Provide the (x, y) coordinate of the cell's center where the given text is located.  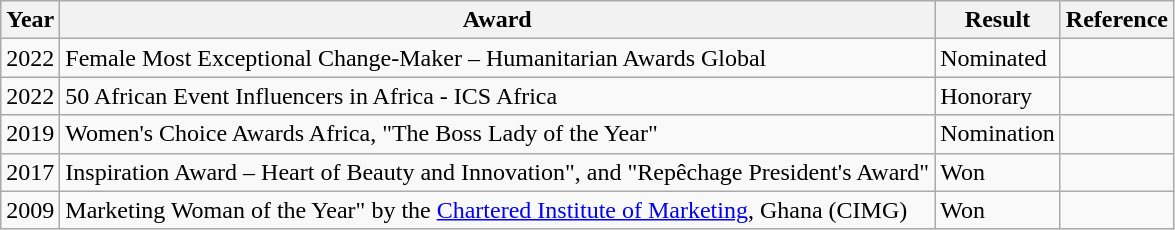
Inspiration Award – Heart of Beauty and Innovation", and "Repêchage President's Award" (498, 172)
2009 (30, 210)
Reference (1116, 20)
Year (30, 20)
Female Most Exceptional Change-Maker – Humanitarian Awards Global (498, 58)
50 African Event Influencers in Africa - ICS Africa (498, 96)
Honorary (998, 96)
Nomination (998, 134)
Nominated (998, 58)
2017 (30, 172)
Result (998, 20)
2019 (30, 134)
Women's Choice Awards Africa, "The Boss Lady of the Year" (498, 134)
Award (498, 20)
Marketing Woman of the Year" by the Chartered Institute of Marketing, Ghana (CIMG) (498, 210)
